Return the (x, y) coordinate for the center point of the cell that contains the specified text.  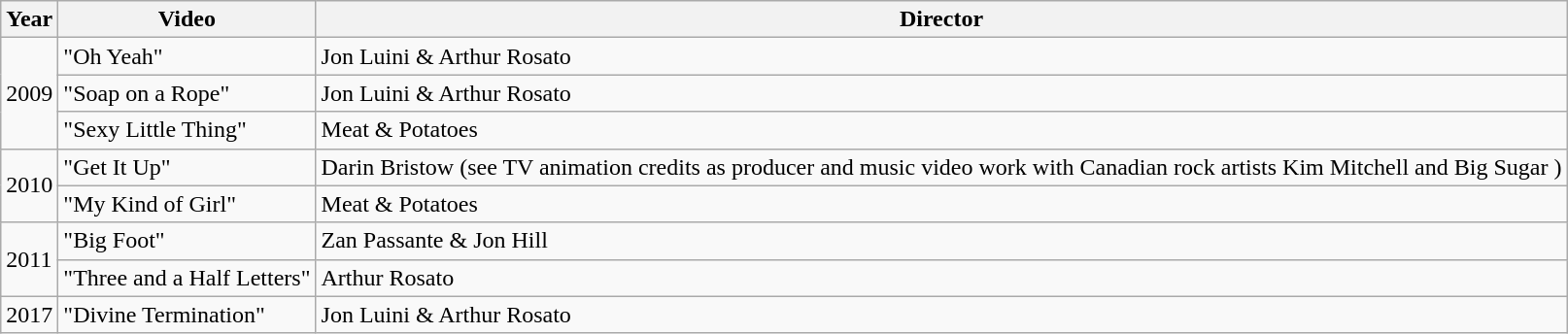
Video (187, 19)
Darin Bristow (see TV animation credits as producer and music video work with Canadian rock artists Kim Mitchell and Big Sugar ) (941, 167)
"Three and a Half Letters" (187, 278)
"Big Foot" (187, 241)
2011 (29, 259)
"Sexy Little Thing" (187, 130)
2009 (29, 93)
"Soap on a Rope" (187, 93)
"Divine Termination" (187, 315)
2017 (29, 315)
Arthur Rosato (941, 278)
"Get It Up" (187, 167)
Director (941, 19)
"My Kind of Girl" (187, 204)
2010 (29, 185)
"Oh Yeah" (187, 56)
Zan Passante & Jon Hill (941, 241)
Year (29, 19)
